Find where the given text appears and provide that cell's center as (X, Y) coordinate. 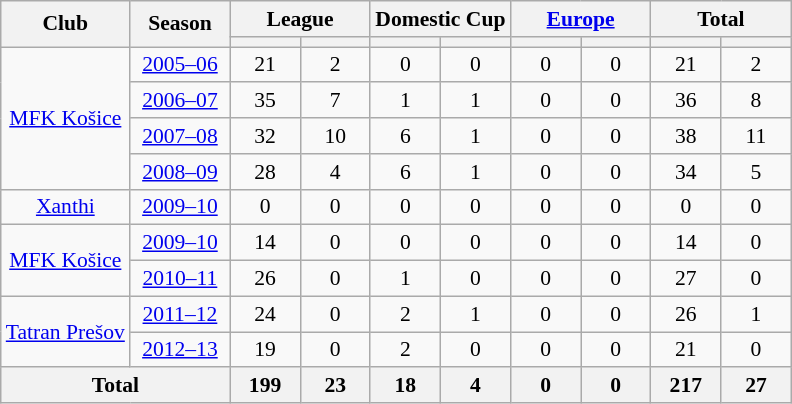
8 (756, 101)
36 (686, 101)
2008–09 (180, 172)
32 (265, 136)
Season (180, 24)
7 (335, 101)
Tatran Prešov (66, 332)
2011–12 (180, 314)
10 (335, 136)
Europe (580, 19)
18 (405, 386)
Xanthi (66, 207)
35 (265, 101)
11 (756, 136)
23 (335, 386)
2005–06 (180, 65)
Domestic Cup (440, 19)
199 (265, 386)
League (300, 19)
2006–07 (180, 101)
2010–11 (180, 279)
38 (686, 136)
34 (686, 172)
217 (686, 386)
24 (265, 314)
28 (265, 172)
Club (66, 24)
5 (756, 172)
2007–08 (180, 136)
2012–13 (180, 350)
19 (265, 350)
